Capture the cell that displays the provided text and extract its [x, y] central coordinate. 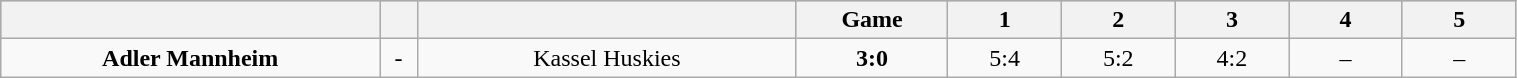
5 [1459, 20]
1 [1005, 20]
Game [872, 20]
4 [1346, 20]
5:2 [1118, 58]
4:2 [1232, 58]
- [399, 58]
5:4 [1005, 58]
2 [1118, 20]
Kassel Huskies [606, 58]
3:0 [872, 58]
3 [1232, 20]
Adler Mannheim [190, 58]
